Extract the [x, y] coordinate from the center of the cell holding the provided text.  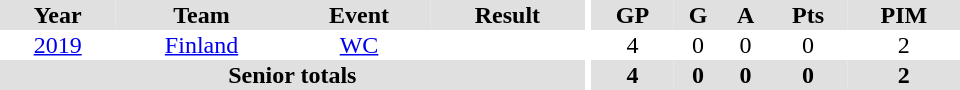
WC [359, 45]
GP [632, 15]
PIM [904, 15]
2019 [58, 45]
Event [359, 15]
Team [202, 15]
A [746, 15]
Senior totals [292, 75]
Pts [808, 15]
G [698, 15]
Year [58, 15]
Result [507, 15]
Finland [202, 45]
